For the text-containing cell, return its midpoint in [X, Y] coordinate format. 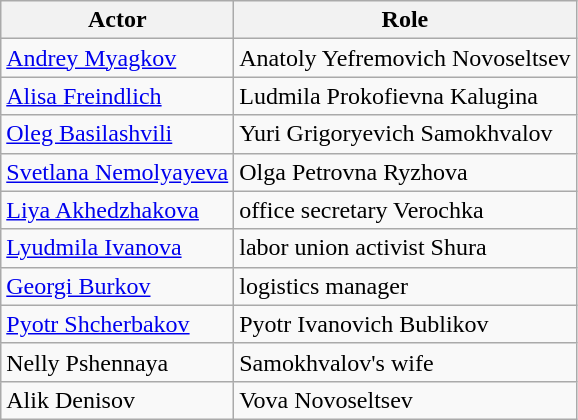
Yuri Grigoryevich Samokhvalov [405, 134]
Andrey Myagkov [118, 58]
Samokhvalov's wife [405, 362]
Georgi Burkov [118, 286]
Svetlana Nemolyayeva [118, 172]
Pyotr Shcherbakov [118, 324]
Lyudmila Ivanova [118, 248]
Role [405, 20]
Pyotr Ivanovich Bublikov [405, 324]
office secretary Verochka [405, 210]
Ludmila Prokofievna Kalugina [405, 96]
Actor [118, 20]
logistics manager [405, 286]
Liya Akhedzhakova [118, 210]
Vova Novoseltsev [405, 400]
Anatoly Yefremovich Novoseltsev [405, 58]
labor union activist Shura [405, 248]
Alisa Freindlich [118, 96]
Alik Denisov [118, 400]
Olga Petrovna Ryzhova [405, 172]
Oleg Basilashvili [118, 134]
Nelly Pshennaya [118, 362]
